Output the [x, y] coordinate of the center of the cell containing the given text.  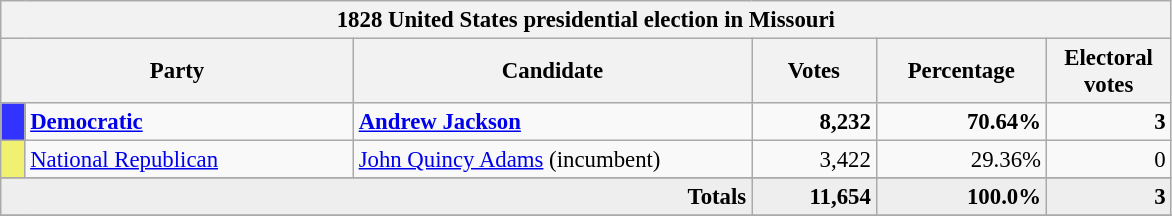
Candidate [552, 72]
0 [1108, 160]
11,654 [814, 197]
8,232 [814, 122]
1828 United States presidential election in Missouri [586, 20]
Party [178, 72]
National Republican [189, 160]
70.64% [961, 122]
Electoral votes [1108, 72]
100.0% [961, 197]
Democratic [189, 122]
Votes [814, 72]
John Quincy Adams (incumbent) [552, 160]
Andrew Jackson [552, 122]
Totals [376, 197]
29.36% [961, 160]
Percentage [961, 72]
3,422 [814, 160]
